Return the (x, y) coordinate for the center point of the cell that contains the specified text.  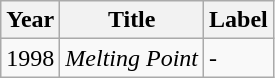
- (239, 58)
Label (239, 20)
1998 (30, 58)
Year (30, 20)
Melting Point (132, 58)
Title (132, 20)
